Return the (x, y) coordinate for the center point of the cell that contains the specified text.  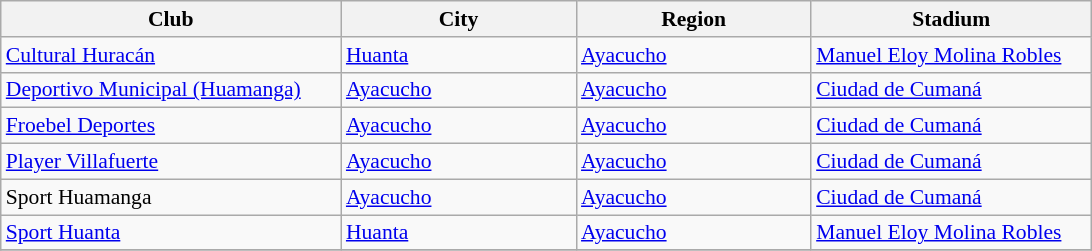
Froebel Deportes (171, 126)
Stadium (951, 19)
Cultural Huracán (171, 55)
Club (171, 19)
Player Villafuerte (171, 162)
Deportivo Municipal (Huamanga) (171, 90)
Sport Huanta (171, 233)
Region (694, 19)
City (458, 19)
Sport Huamanga (171, 197)
